Determine the [X, Y] coordinate at the center of the cell enclosing the given text.  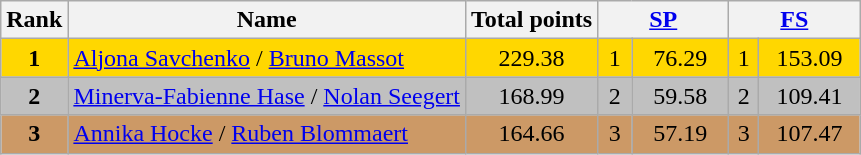
109.41 [810, 96]
59.58 [680, 96]
57.19 [680, 134]
Minerva-Fabienne Hase / Nolan Seegert [267, 96]
76.29 [680, 58]
164.66 [531, 134]
Total points [531, 20]
Aljona Savchenko / Bruno Massot [267, 58]
FS [794, 20]
107.47 [810, 134]
229.38 [531, 58]
168.99 [531, 96]
Rank [34, 20]
Annika Hocke / Ruben Blommaert [267, 134]
SP [664, 20]
153.09 [810, 58]
Name [267, 20]
